Find where the given text appears and provide that cell's center as (x, y) coordinate. 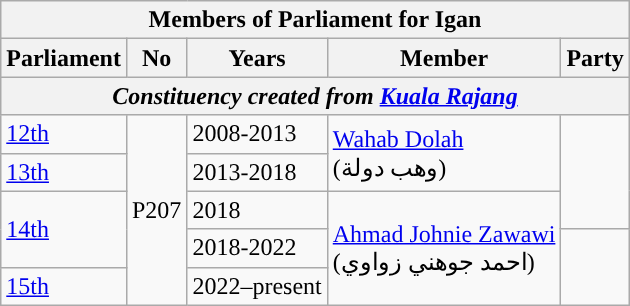
Wahab Dolah (وهب دولة‎) (444, 153)
Years (257, 58)
P207 (156, 210)
2018 (257, 210)
13th (64, 172)
12th (64, 134)
2008-2013 (257, 134)
Constituency created from Kuala Rajang (316, 96)
Member (444, 58)
Party (595, 58)
No (156, 58)
2022–present (257, 286)
15th (64, 286)
Members of Parliament for Igan (316, 20)
Ahmad Johnie Zawawi (احمد جوهني زواوي) (444, 248)
Parliament (64, 58)
2018-2022 (257, 248)
14th (64, 229)
2013-2018 (257, 172)
